Locate the cell with the specified text and output its (X, Y) center coordinate. 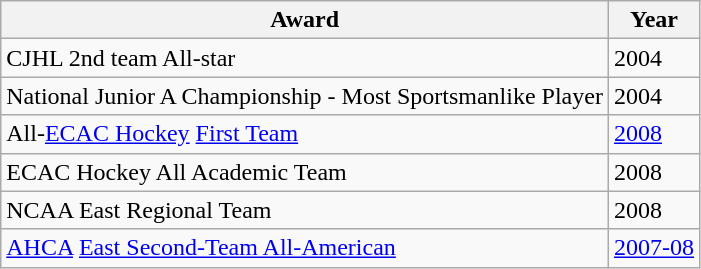
ECAC Hockey All Academic Team (305, 172)
All-ECAC Hockey First Team (305, 134)
AHCA East Second-Team All-American (305, 248)
CJHL 2nd team All-star (305, 58)
2007-08 (654, 248)
Award (305, 20)
Year (654, 20)
NCAA East Regional Team (305, 210)
National Junior A Championship - Most Sportsmanlike Player (305, 96)
